Return the (x, y) coordinate for the center point of the cell that contains the specified text.  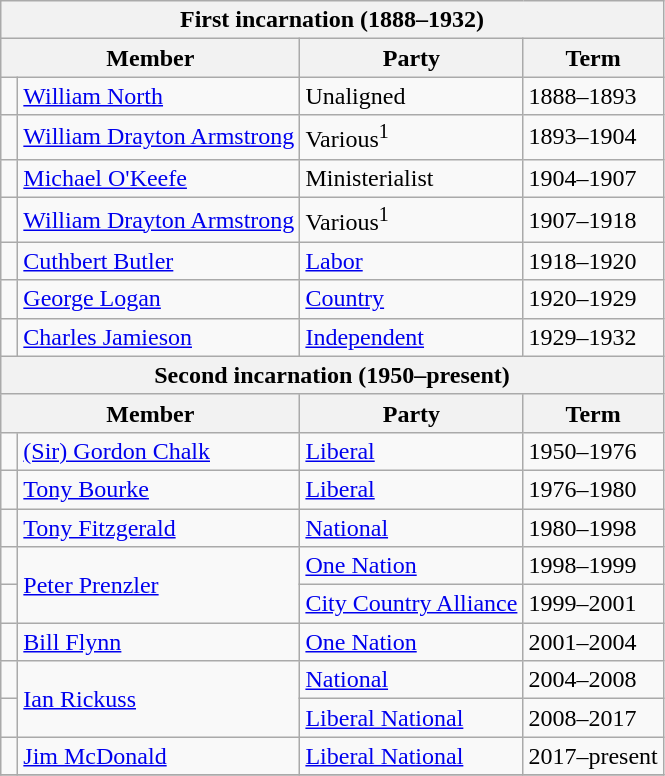
(Sir) Gordon Chalk (159, 451)
2004–2008 (593, 680)
Cuthbert Butler (159, 261)
Charles Jamieson (159, 337)
First incarnation (1888–1932) (332, 20)
2008–2017 (593, 718)
Ian Rickuss (159, 699)
1888–1893 (593, 96)
1918–1920 (593, 261)
Labor (412, 261)
Second incarnation (1950–present) (332, 375)
William North (159, 96)
1893–1904 (593, 138)
1907–1918 (593, 220)
1976–1980 (593, 489)
1920–1929 (593, 299)
Peter Prenzler (159, 585)
2001–2004 (593, 642)
Jim McDonald (159, 756)
Independent (412, 337)
1980–1998 (593, 528)
Unaligned (412, 96)
1929–1932 (593, 337)
Country (412, 299)
George Logan (159, 299)
1999–2001 (593, 604)
2017–present (593, 756)
1998–1999 (593, 566)
Tony Bourke (159, 489)
1950–1976 (593, 451)
Tony Fitzgerald (159, 528)
Michael O'Keefe (159, 178)
1904–1907 (593, 178)
City Country Alliance (412, 604)
Bill Flynn (159, 642)
Ministerialist (412, 178)
